Scan for the cell matching the given text and deliver its (X, Y) coordinate at center. 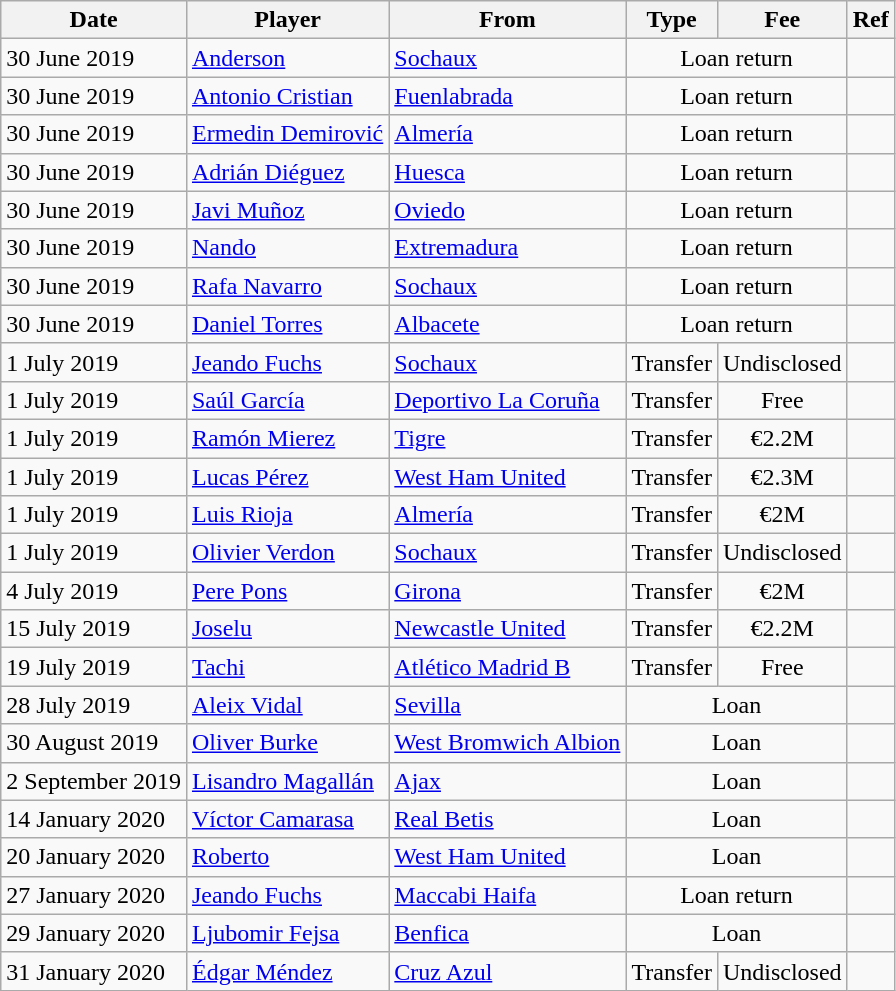
Ljubomir Fejsa (287, 933)
Atlético Madrid B (508, 667)
Oliver Burke (287, 743)
€2.3M (782, 477)
Daniel Torres (287, 324)
Huesca (508, 172)
20 January 2020 (94, 857)
Girona (508, 591)
Pere Pons (287, 591)
Adrián Diéguez (287, 172)
Tachi (287, 667)
Saúl García (287, 400)
27 January 2020 (94, 895)
Olivier Verdon (287, 553)
2 September 2019 (94, 781)
15 July 2019 (94, 629)
Date (94, 20)
Real Betis (508, 819)
Lisandro Magallán (287, 781)
19 July 2019 (94, 667)
Tigre (508, 438)
Antonio Cristian (287, 96)
Extremadura (508, 248)
Ajax (508, 781)
Fuenlabrada (508, 96)
Ermedin Demirović (287, 134)
West Bromwich Albion (508, 743)
Cruz Azul (508, 971)
4 July 2019 (94, 591)
Type (672, 20)
Ref (870, 20)
Sevilla (508, 705)
Player (287, 20)
Ramón Mierez (287, 438)
Rafa Navarro (287, 286)
Albacete (508, 324)
Fee (782, 20)
Roberto (287, 857)
Nando (287, 248)
Aleix Vidal (287, 705)
Javi Muñoz (287, 210)
Oviedo (508, 210)
31 January 2020 (94, 971)
29 January 2020 (94, 933)
28 July 2019 (94, 705)
Luis Rioja (287, 515)
Lucas Pérez (287, 477)
14 January 2020 (94, 819)
Benfica (508, 933)
30 August 2019 (94, 743)
Víctor Camarasa (287, 819)
From (508, 20)
Maccabi Haifa (508, 895)
Newcastle United (508, 629)
Deportivo La Coruña (508, 400)
Joselu (287, 629)
Édgar Méndez (287, 971)
Anderson (287, 58)
